Identify which cell holds the provided text, then report its [X, Y] central coordinate. 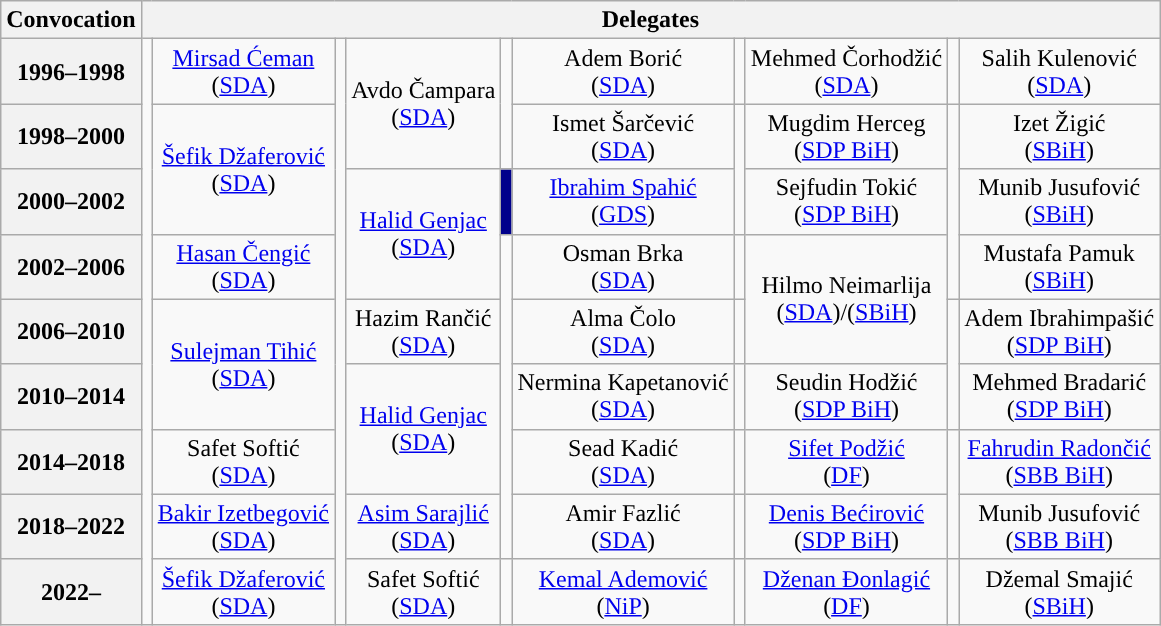
Salih Kulenović(SDA) [1060, 72]
2014–2018 [71, 462]
Seudin Hodžić(SDP BiH) [846, 396]
Mehmed Bradarić(SDP BiH) [1060, 396]
Munib Jusufović(SBiH) [1060, 202]
Osman Brka(SDA) [623, 266]
Mustafa Pamuk(SBiH) [1060, 266]
2006–2010 [71, 332]
Adem Ibrahimpašić(SDP BiH) [1060, 332]
Munib Jusufović(SBB BiH) [1060, 526]
Asim Sarajlić(SDA) [424, 526]
Amir Fazlić(SDA) [623, 526]
1996–1998 [71, 72]
Mugdim Herceg(SDP BiH) [846, 136]
Ibrahim Spahić(GDS) [623, 202]
Convocation [71, 20]
Fahrudin Radončić(SBB BiH) [1060, 462]
2018–2022 [71, 526]
Mirsad Ćeman(SDA) [243, 72]
Džemal Smajić(SBiH) [1060, 592]
Alma Čolo(SDA) [623, 332]
Dženan Đonlagić(DF) [846, 592]
Hilmo Neimarlija(SDA)/(SBiH) [846, 299]
2000–2002 [71, 202]
Hasan Čengić(SDA) [243, 266]
Kemal Ademović(NiP) [623, 592]
Sifet Podžić(DF) [846, 462]
1998–2000 [71, 136]
Denis Bećirović(SDP BiH) [846, 526]
Ismet Šarčević(SDA) [623, 136]
2002–2006 [71, 266]
2022– [71, 592]
Nermina Kapetanović(SDA) [623, 396]
Sejfudin Tokić(SDP BiH) [846, 202]
Bakir Izetbegović(SDA) [243, 526]
Delegates [650, 20]
Hazim Rančić(SDA) [424, 332]
Avdo Čampara(SDA) [424, 104]
Sulejman Tihić(SDA) [243, 364]
Adem Borić(SDA) [623, 72]
Izet Žigić(SBiH) [1060, 136]
Mehmed Čorhodžić(SDA) [846, 72]
Sead Kadić(SDA) [623, 462]
2010–2014 [71, 396]
